Scan for the cell matching the given text and deliver its [X, Y] coordinate at center. 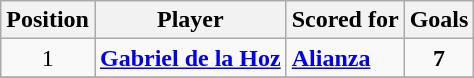
Scored for [345, 20]
1 [48, 58]
Position [48, 20]
Player [190, 20]
Alianza [345, 58]
Goals [439, 20]
7 [439, 58]
Gabriel de la Hoz [190, 58]
